Provide the (x, y) coordinate of the cell's center where the given text is located.  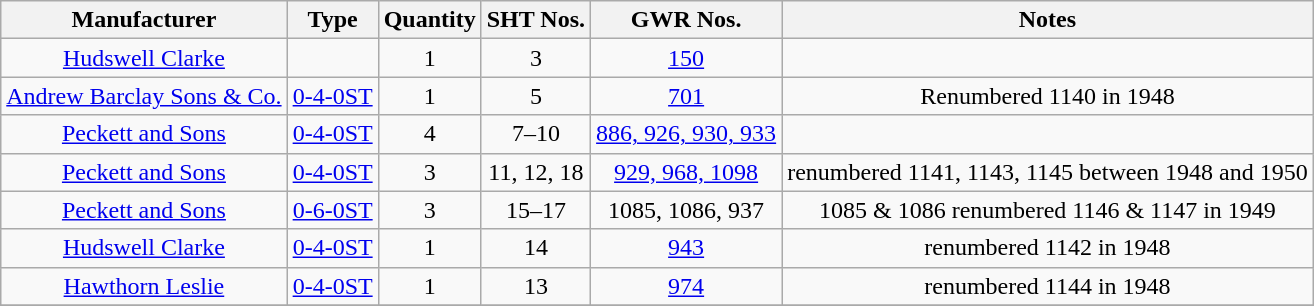
Quantity (430, 20)
1085 & 1086 renumbered 1146 & 1147 in 1949 (1048, 210)
11, 12, 18 (536, 172)
886, 926, 930, 933 (686, 134)
150 (686, 58)
Hawthorn Leslie (144, 286)
929, 968, 1098 (686, 172)
974 (686, 286)
Notes (1048, 20)
7–10 (536, 134)
1085, 1086, 937 (686, 210)
Type (332, 20)
Andrew Barclay Sons & Co. (144, 96)
SHT Nos. (536, 20)
13 (536, 286)
943 (686, 248)
701 (686, 96)
renumbered 1142 in 1948 (1048, 248)
renumbered 1141, 1143, 1145 between 1948 and 1950 (1048, 172)
Manufacturer (144, 20)
15–17 (536, 210)
5 (536, 96)
4 (430, 134)
0-6-0ST (332, 210)
14 (536, 248)
GWR Nos. (686, 20)
Renumbered 1140 in 1948 (1048, 96)
renumbered 1144 in 1948 (1048, 286)
